From the cell containing the given text, extract its center point as (x, y) coordinate. 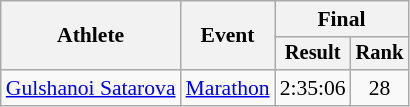
28 (380, 88)
Event (228, 36)
Result (313, 54)
Final (342, 19)
Gulshanoi Satarova (91, 88)
2:35:06 (313, 88)
Athlete (91, 36)
Marathon (228, 88)
Rank (380, 54)
